Capture the cell that displays the provided text and extract its [X, Y] central coordinate. 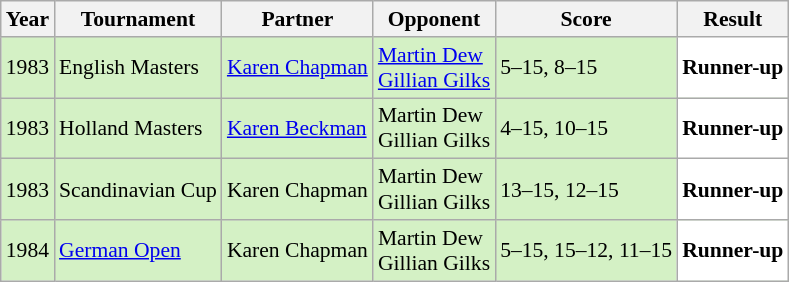
5–15, 15–12, 11–15 [586, 250]
Partner [298, 19]
Score [586, 19]
1984 [28, 250]
Tournament [138, 19]
Opponent [434, 19]
Scandinavian Cup [138, 190]
Karen Beckman [298, 128]
13–15, 12–15 [586, 190]
5–15, 8–15 [586, 68]
Year [28, 19]
Holland Masters [138, 128]
Result [732, 19]
English Masters [138, 68]
4–15, 10–15 [586, 128]
German Open [138, 250]
